Pinpoint the cell where the given text exists, returning its [X, Y] midpoint coordinate. 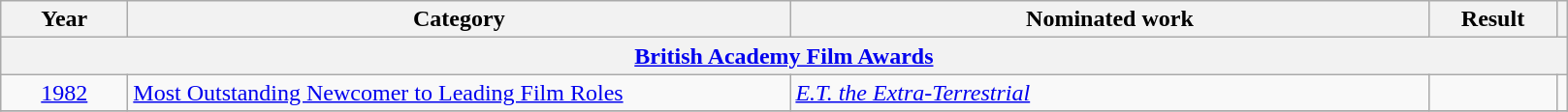
Category [460, 19]
E.T. the Extra-Terrestrial [1109, 93]
1982 [64, 93]
Year [64, 19]
Most Outstanding Newcomer to Leading Film Roles [460, 93]
British Academy Film Awards [784, 56]
Nominated work [1109, 19]
Result [1493, 19]
